For the text-containing cell, return its midpoint in [X, Y] coordinate format. 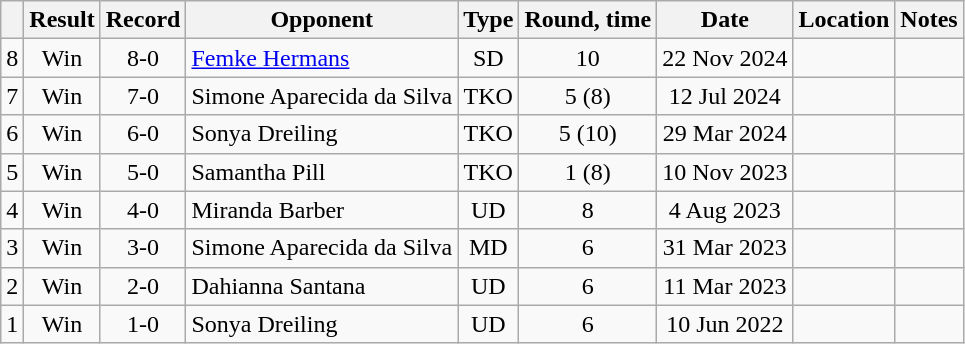
Date [725, 20]
10 Nov 2023 [725, 172]
4 [12, 210]
Result [62, 20]
Femke Hermans [322, 58]
31 Mar 2023 [725, 248]
5 (8) [588, 96]
Dahianna Santana [322, 286]
1-0 [143, 324]
2-0 [143, 286]
6-0 [143, 134]
Round, time [588, 20]
Location [844, 20]
29 Mar 2024 [725, 134]
5 (10) [588, 134]
4 Aug 2023 [725, 210]
1 [12, 324]
5 [12, 172]
10 [588, 58]
SD [488, 58]
Miranda Barber [322, 210]
11 Mar 2023 [725, 286]
3-0 [143, 248]
8-0 [143, 58]
MD [488, 248]
2 [12, 286]
Notes [929, 20]
1 (8) [588, 172]
4-0 [143, 210]
3 [12, 248]
Record [143, 20]
Opponent [322, 20]
12 Jul 2024 [725, 96]
7-0 [143, 96]
10 Jun 2022 [725, 324]
22 Nov 2024 [725, 58]
Type [488, 20]
7 [12, 96]
Samantha Pill [322, 172]
5-0 [143, 172]
